Extract the [X, Y] coordinate from the center of the cell holding the provided text.  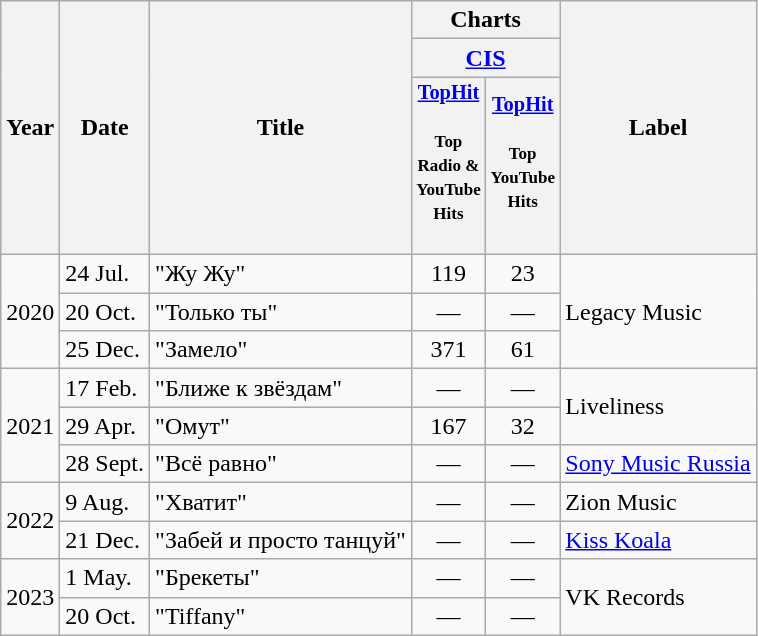
Charts [485, 20]
"Ближе к звёздам" [281, 388]
24 Jul. [105, 274]
1 May. [105, 578]
371 [448, 350]
167 [448, 426]
17 Feb. [105, 388]
CIS [485, 58]
"Хватит" [281, 502]
Year [30, 128]
Sony Music Russia [658, 464]
"Забей и просто танцуй" [281, 540]
Zion Music [658, 502]
2022 [30, 521]
25 Dec. [105, 350]
Kiss Koala [658, 540]
"Tiffany" [281, 616]
Legacy Music [658, 312]
TopHitTop YouTube Hits [523, 166]
"Всё равно" [281, 464]
"Омут" [281, 426]
61 [523, 350]
"Брекеты" [281, 578]
Label [658, 128]
Date [105, 128]
2021 [30, 426]
Liveliness [658, 407]
2020 [30, 312]
2023 [30, 597]
TopHitTop Radio & YouTube Hits [448, 166]
23 [523, 274]
"Замело" [281, 350]
32 [523, 426]
Title [281, 128]
9 Aug. [105, 502]
"Только ты" [281, 312]
29 Apr. [105, 426]
28 Sept. [105, 464]
119 [448, 274]
VK Records [658, 597]
21 Dec. [105, 540]
"Жу Жу" [281, 274]
